Determine the [X, Y] coordinate at the center of the cell enclosing the given text.  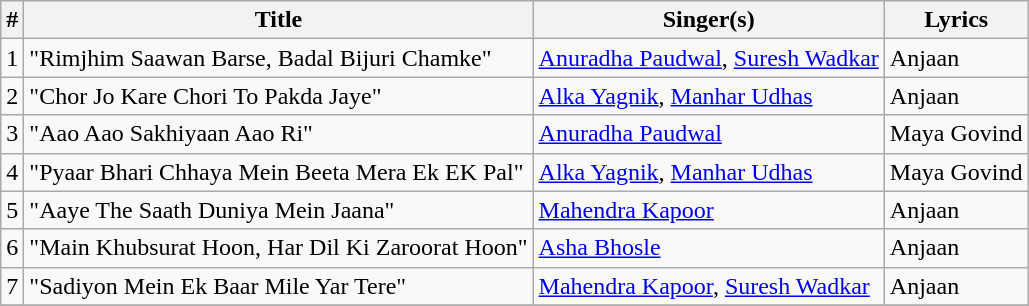
6 [12, 248]
"Chor Jo Kare Chori To Pakda Jaye" [278, 96]
3 [12, 134]
Lyrics [956, 20]
5 [12, 210]
Anuradha Paudwal, Suresh Wadkar [708, 58]
Anuradha Paudwal [708, 134]
1 [12, 58]
Mahendra Kapoor, Suresh Wadkar [708, 286]
Title [278, 20]
7 [12, 286]
"Aaye The Saath Duniya Mein Jaana" [278, 210]
"Main Khubsurat Hoon, Har Dil Ki Zaroorat Hoon" [278, 248]
"Sadiyon Mein Ek Baar Mile Yar Tere" [278, 286]
"Aao Aao Sakhiyaan Aao Ri" [278, 134]
Asha Bhosle [708, 248]
Mahendra Kapoor [708, 210]
Singer(s) [708, 20]
"Pyaar Bhari Chhaya Mein Beeta Mera Ek EK Pal" [278, 172]
"Rimjhim Saawan Barse, Badal Bijuri Chamke" [278, 58]
2 [12, 96]
4 [12, 172]
# [12, 20]
